Determine the [x, y] coordinate at the center of the cell enclosing the given text.  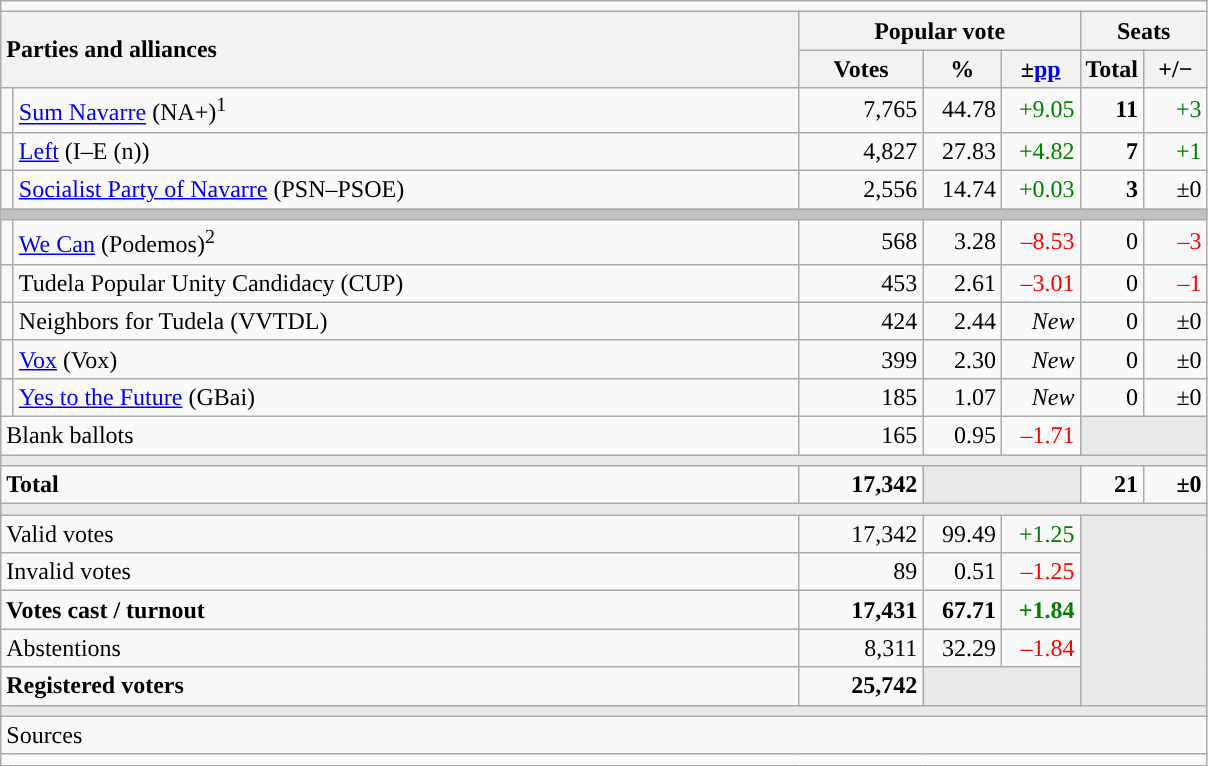
27.83 [962, 151]
453 [861, 283]
399 [861, 359]
Parties and alliances [400, 50]
–1.25 [1040, 572]
% [962, 69]
+4.82 [1040, 151]
Votes [861, 69]
+9.05 [1040, 110]
Left (I–E (n)) [406, 151]
568 [861, 242]
–1.84 [1040, 648]
0.51 [962, 572]
0.95 [962, 435]
–8.53 [1040, 242]
11 [1112, 110]
8,311 [861, 648]
4,827 [861, 151]
Abstentions [400, 648]
Vox (Vox) [406, 359]
–3.01 [1040, 283]
7 [1112, 151]
Invalid votes [400, 572]
67.71 [962, 610]
165 [861, 435]
Valid votes [400, 534]
Yes to the Future (GBai) [406, 397]
+1 [1176, 151]
2.44 [962, 321]
2.30 [962, 359]
+3 [1176, 110]
Popular vote [940, 31]
Tudela Popular Unity Candidacy (CUP) [406, 283]
Registered voters [400, 686]
We Can (Podemos)2 [406, 242]
44.78 [962, 110]
424 [861, 321]
14.74 [962, 190]
Sum Navarre (NA+)1 [406, 110]
+/− [1176, 69]
+1.25 [1040, 534]
25,742 [861, 686]
21 [1112, 485]
Socialist Party of Navarre (PSN–PSOE) [406, 190]
–1.71 [1040, 435]
+0.03 [1040, 190]
±pp [1040, 69]
32.29 [962, 648]
99.49 [962, 534]
89 [861, 572]
1.07 [962, 397]
Votes cast / turnout [400, 610]
–1 [1176, 283]
17,431 [861, 610]
Sources [604, 735]
Seats [1144, 31]
185 [861, 397]
3.28 [962, 242]
Blank ballots [400, 435]
Neighbors for Tudela (VVTDL) [406, 321]
3 [1112, 190]
2.61 [962, 283]
+1.84 [1040, 610]
7,765 [861, 110]
–3 [1176, 242]
2,556 [861, 190]
